Return the [x, y] coordinate for the center point of the cell that contains the specified text.  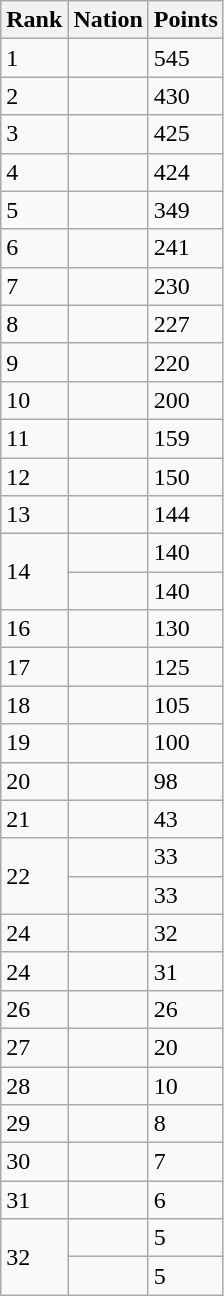
17 [34, 667]
4 [34, 172]
425 [186, 134]
43 [186, 819]
230 [186, 286]
9 [34, 362]
150 [186, 477]
220 [186, 362]
13 [34, 515]
100 [186, 743]
2 [34, 96]
3 [34, 134]
125 [186, 667]
200 [186, 400]
18 [34, 705]
Points [186, 20]
349 [186, 210]
Rank [34, 20]
424 [186, 172]
30 [34, 1162]
159 [186, 438]
21 [34, 819]
Nation [108, 20]
227 [186, 324]
29 [34, 1124]
98 [186, 781]
1 [34, 58]
14 [34, 572]
144 [186, 515]
27 [34, 1047]
430 [186, 96]
105 [186, 705]
22 [34, 876]
12 [34, 477]
241 [186, 248]
11 [34, 438]
16 [34, 629]
19 [34, 743]
28 [34, 1085]
545 [186, 58]
130 [186, 629]
